Extract the (X, Y) coordinate from the center of the cell holding the provided text.  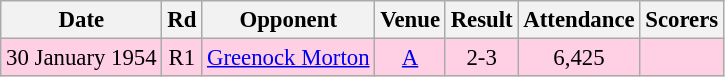
Rd (182, 20)
Result (482, 20)
2-3 (482, 58)
6,425 (579, 58)
A (410, 58)
30 January 1954 (82, 58)
Date (82, 20)
Venue (410, 20)
Greenock Morton (288, 58)
R1 (182, 58)
Attendance (579, 20)
Opponent (288, 20)
Scorers (682, 20)
